Provide the (x, y) coordinate of the cell's center where the given text is located.  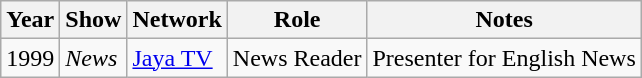
1999 (30, 58)
Jaya TV (177, 58)
Show (94, 20)
Role (297, 20)
Network (177, 20)
News (94, 58)
News Reader (297, 58)
Notes (504, 20)
Year (30, 20)
Presenter for English News (504, 58)
